Output the (x, y) coordinate of the center of the cell containing the given text.  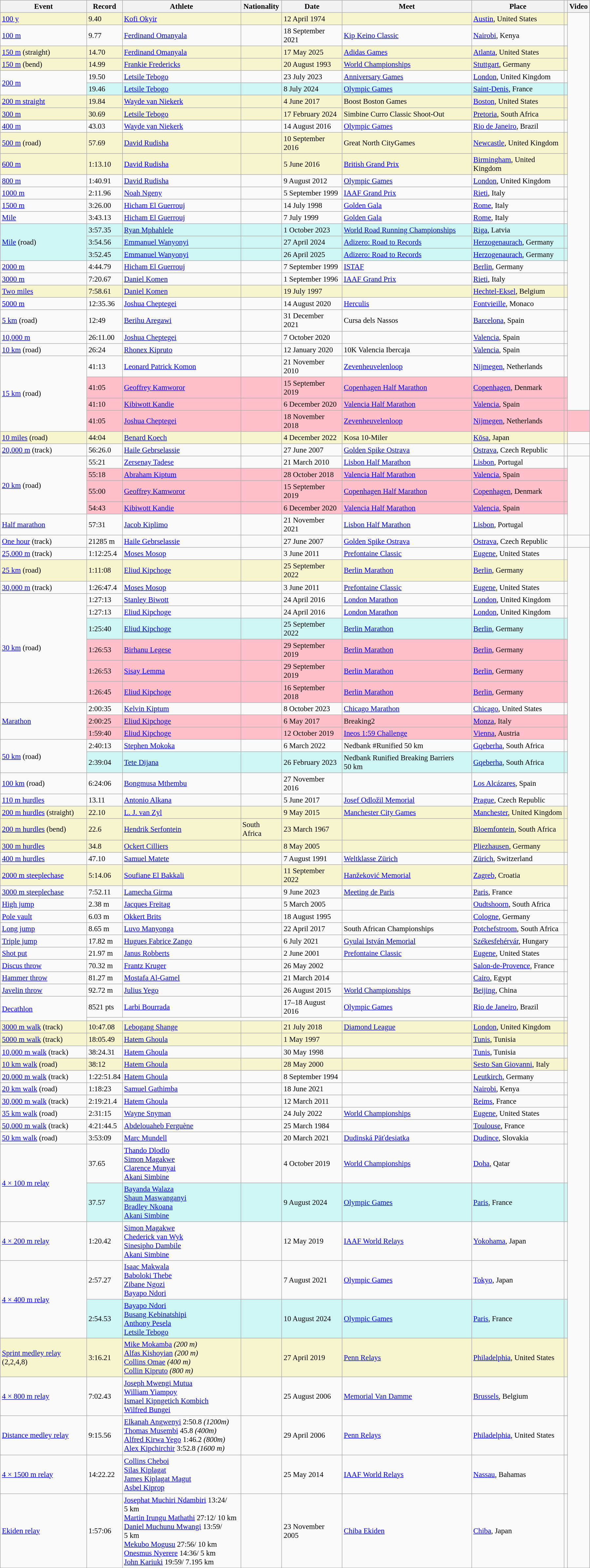
300 m hurdles (44, 846)
30,000 m (track) (44, 587)
9 June 2023 (312, 892)
Pole vault (44, 916)
6:24:06 (105, 784)
28 October 2018 (312, 475)
37.57 (105, 1202)
Berihu Aregawi (182, 321)
2 June 2001 (312, 953)
2:19:21.4 (105, 1101)
18:05.49 (105, 1040)
25,000 m (track) (44, 554)
2:00:25 (105, 721)
3:43.13 (105, 218)
Thando DlodloSimon MagakweClarence MunyaiAkani Simbine (182, 1164)
22.6 (105, 830)
9.77 (105, 35)
Zersenay Tadese (182, 462)
5 September 1999 (312, 193)
10 km walk (road) (44, 1064)
92.72 m (105, 990)
2:11.96 (105, 193)
200 m hurdles (bend) (44, 830)
Mike Mokamba (200 m)Alfas Kishoyian (200 m)Collins Omae (400 m)Collin Kipruto (800 m) (182, 1357)
Rhonex Kipruto (182, 350)
Kōsa, Japan (518, 438)
Place (518, 7)
18 June 2021 (312, 1089)
10K Valencia Ibercaja (407, 350)
Noah Ngeny (182, 193)
14.99 (105, 65)
26 August 2015 (312, 990)
Chiba, Japan (518, 1531)
25 March 1984 (312, 1126)
Oudtshoorn, South Africa (518, 904)
57:31 (105, 525)
7:20.67 (105, 279)
3:26.00 (105, 205)
30 May 1998 (312, 1052)
Sisay Lemma (182, 671)
44:04 (105, 438)
4 June 2017 (312, 101)
4:44.79 (105, 267)
1:26:47.4 (105, 587)
Memorial Van Damme (407, 1397)
100 y (44, 19)
400 m hurdles (44, 858)
24 July 2022 (312, 1114)
9:15.56 (105, 1435)
7 August 1991 (312, 858)
34.8 (105, 846)
1:40.91 (105, 181)
37.65 (105, 1164)
Boston, United States (518, 101)
South Africa (261, 830)
21 July 2018 (312, 1027)
14.70 (105, 52)
Ockert Cilliers (182, 846)
Diamond League (407, 1027)
12 October 2019 (312, 733)
Atlanta, United States (518, 52)
1:12:25.4 (105, 554)
7 October 2020 (312, 337)
Wayne Snyman (182, 1114)
1 September 1996 (312, 279)
Saint-Denis, France (518, 89)
Great North CityGames (407, 143)
27 April 2019 (312, 1357)
Antonio Alkana (182, 800)
9 May 2015 (312, 813)
600 m (44, 164)
Discus throw (44, 966)
Manchester City Games (407, 813)
4 October 2019 (312, 1164)
8 July 2024 (312, 89)
2:54.53 (105, 1319)
35 km walk (road) (44, 1114)
Benard Koech (182, 438)
Kosa 10-Miler (407, 438)
Stephen Mokoka (182, 746)
1:57:06 (105, 1531)
Pretoria, South Africa (518, 114)
43.03 (105, 126)
Potchefstroom, South Africa (518, 929)
17–18 August 2016 (312, 1007)
Half marathon (44, 525)
Vienna, Austria (518, 733)
Stuttgart, Germany (518, 65)
Weltklasse Zürich (407, 858)
25 August 2006 (312, 1397)
Chicago, United States (518, 709)
5 March 2005 (312, 904)
22 April 2017 (312, 929)
23 March 1967 (312, 830)
Marc Mundell (182, 1138)
10:47.08 (105, 1027)
50 km (road) (44, 756)
21.97 m (105, 953)
3:52.45 (105, 255)
5000 m (44, 304)
10 August 2024 (312, 1319)
Kip Keino Classic (407, 35)
500 m (road) (44, 143)
Hugues Fabrice Zango (182, 941)
4 × 100 m relay (44, 1183)
Mile (road) (44, 242)
Triple jump (44, 941)
Boost Boston Games (407, 101)
41:10 (105, 404)
Dudinská Päťdesiatka (407, 1138)
Ineos 1:59 Challenge (407, 733)
30.69 (105, 114)
17 May 2025 (312, 52)
8 October 2023 (312, 709)
Record (105, 7)
Mostafa Al-Gamel (182, 978)
20 km (road) (44, 485)
Collins CheboiSilas KiplagatJames Kiplagat MagutAsbel Kiprop (182, 1474)
Birhanu Legese (182, 650)
14 August 2020 (312, 304)
Jacob Kiplimo (182, 525)
12 January 2020 (312, 350)
20,000 m walk (track) (44, 1077)
Austin, United States (518, 19)
16 September 2018 (312, 692)
26:24 (105, 350)
7 August 2021 (312, 1280)
300 m (44, 114)
Salon-de-Provence, France (518, 966)
Janus Robberts (182, 953)
19.46 (105, 89)
38:24.31 (105, 1052)
4 December 2022 (312, 438)
Julius Yego (182, 990)
20 August 1993 (312, 65)
Frankie Fredericks (182, 65)
1:22:51.84 (105, 1077)
Bayapo NdoriBusang KebinatshipiAnthony PeselaLetsile Tebogo (182, 1319)
Chiba Ekiden (407, 1531)
2:00:35 (105, 709)
3000 m walk (track) (44, 1027)
World Road Running Championships (407, 230)
1:13.10 (105, 164)
1:25:40 (105, 629)
Lebogang Shange (182, 1027)
10 September 2016 (312, 143)
Riga, Latvia (518, 230)
Hendrik Serfontein (182, 830)
3000 m (44, 279)
Anniversary Games (407, 77)
Nedbank #Runified 50 km (407, 746)
57.69 (105, 143)
200 m (44, 83)
Brussels, Belgium (518, 1397)
5000 m walk (track) (44, 1040)
12 April 1974 (312, 19)
Two miles (44, 291)
6 May 2017 (312, 721)
Meet (407, 7)
26 February 2023 (312, 762)
Bayanda WalazaShaun MaswanganyiBradley NkoanaAkani Simbine (182, 1202)
ISTAF (407, 267)
Lamecha Girma (182, 892)
4 × 1500 m relay (44, 1474)
South African Championships (407, 929)
Los Alcázares, Spain (518, 784)
Reims, France (518, 1101)
Adidas Games (407, 52)
150 m (straight) (44, 52)
1 May 1997 (312, 1040)
2:31:15 (105, 1114)
2:40:13 (105, 746)
21 March 2014 (312, 978)
Meeting de Paris (407, 892)
4 × 400 m relay (44, 1299)
1 October 2023 (312, 230)
25 May 2014 (312, 1474)
Samuel Matete (182, 858)
Isaac MakwalaBaboloki ThebeZibane NgoziBayapo Ndori (182, 1280)
7:02.43 (105, 1397)
Marathon (44, 721)
19.84 (105, 101)
14:22.22 (105, 1474)
Shot put (44, 953)
Nationality (261, 7)
Leutkirch, Germany (518, 1077)
4:21:44.5 (105, 1126)
Distance medley relay (44, 1435)
20,000 m (track) (44, 450)
19.50 (105, 77)
Simbine Curro Classic Shoot-Out (407, 114)
5:14.06 (105, 875)
9 August 2012 (312, 181)
11 September 2022 (312, 875)
Simon MagakweChederick van WykSinesipho DambileAkani Simbine (182, 1242)
12 May 2019 (312, 1242)
Birmingham, United Kingdom (518, 164)
47.10 (105, 858)
20 March 2021 (312, 1138)
200 m straight (44, 101)
1:20.42 (105, 1242)
50,000 m walk (track) (44, 1126)
17.82 m (105, 941)
Beijing, China (518, 990)
Chicago Marathon (407, 709)
Event (44, 7)
7 July 1999 (312, 218)
Hammer throw (44, 978)
Athlete (182, 7)
25 km (road) (44, 570)
26 May 2002 (312, 966)
3:16.21 (105, 1357)
3:57.35 (105, 230)
5 June 2017 (312, 800)
Frantz Kruger (182, 966)
6.03 m (105, 916)
30 km (road) (44, 648)
Zürich, Switzerland (518, 858)
55:18 (105, 475)
15 km (road) (44, 394)
55:21 (105, 462)
7:58.61 (105, 291)
27 November 2016 (312, 784)
Video (579, 7)
1:18:23 (105, 1089)
8.65 m (105, 929)
Zagreb, Croatia (518, 875)
14 July 1998 (312, 205)
Ryan Mphahlele (182, 230)
7:52.11 (105, 892)
Jacques Freitag (182, 904)
Cursa dels Nassos (407, 321)
21 March 2010 (312, 462)
Breaking2 (407, 721)
100 m (44, 35)
Hechtel-Eksel, Belgium (518, 291)
Date (312, 7)
Tete Dijana (182, 762)
56:26.0 (105, 450)
Joseph Mwengi MutuaWilliam YiampoyIsmael Kipngetich KombichWilfred Bungei (182, 1397)
4 × 200 m relay (44, 1242)
8 September 1994 (312, 1077)
5 June 2016 (312, 164)
Javelin throw (44, 990)
Fontvieille, Monaco (518, 304)
1:11:08 (105, 570)
Gyulai István Memorial (407, 941)
27 April 2024 (312, 242)
18 September 2021 (312, 35)
Sprint medley relay (2,2,4,8) (44, 1357)
1:26:45 (105, 692)
3:53:09 (105, 1138)
Cairo, Egypt (518, 978)
21285 m (105, 542)
1:59:40 (105, 733)
Nedbank Runified Breaking Barriers 50 km (407, 762)
L. J. van Zyl (182, 813)
110 m hurdles (44, 800)
400 m (44, 126)
Nassau, Bahamas (518, 1474)
Kelvin Kiptum (182, 709)
2.38 m (105, 904)
2:39:04 (105, 762)
55:00 (105, 491)
Luvo Manyonga (182, 929)
Newcastle, United Kingdom (518, 143)
19 July 1997 (312, 291)
50 km walk (road) (44, 1138)
Mile (44, 218)
Hanžeković Memorial (407, 875)
23 November 2005 (312, 1531)
29 April 2006 (312, 1435)
Prague, Czech Republic (518, 800)
3000 m steeplechase (44, 892)
81.27 m (105, 978)
Pliezhausen, Germany (518, 846)
Josef Odložil Memorial (407, 800)
Barcelona, Spain (518, 321)
800 m (44, 181)
British Grand Prix (407, 164)
54:43 (105, 508)
38:12 (105, 1064)
Decathlon (44, 1008)
20 km walk (road) (44, 1089)
9 August 2024 (312, 1202)
2000 m (44, 267)
70.32 m (105, 966)
Okkert Brits (182, 916)
Monza, Italy (518, 721)
7 September 1999 (312, 267)
5 km (road) (44, 321)
10,000 m (44, 337)
4 × 800 m relay (44, 1397)
6 July 2021 (312, 941)
8 May 2005 (312, 846)
8521 pts (105, 1007)
Manchester, United Kingdom (518, 813)
Toulouse, France (518, 1126)
Yokohama, Japan (518, 1242)
150 m (bend) (44, 65)
Cologne, Germany (518, 916)
10 miles (road) (44, 438)
Doha, Qatar (518, 1164)
12:35.36 (105, 304)
41:13 (105, 366)
Székesfehérvár, Hungary (518, 941)
9.40 (105, 19)
12:49 (105, 321)
Herculis (407, 304)
1000 m (44, 193)
13.11 (105, 800)
6 March 2022 (312, 746)
23 July 2023 (312, 77)
Bloemfontein, South Africa (518, 830)
10 km (road) (44, 350)
One hour (track) (44, 542)
21 November 2021 (312, 525)
Stanley Biwott (182, 600)
Soufiane El Bakkali (182, 875)
10,000 m walk (track) (44, 1052)
Elkanah Angwenyi 2:50.8 (1200m)Thomas Musembi 45.8 (400m)Alfred Kirwa Yego 1:46.2 (800m)Alex Kipchirchir 3:52.8 (1600 m) (182, 1435)
18 August 1995 (312, 916)
Bongmusa Mthembu (182, 784)
Ekiden relay (44, 1531)
26:11.00 (105, 337)
2:57.27 (105, 1280)
1500 m (44, 205)
Sesto San Giovanni, Italy (518, 1064)
Abdelouaheb Ferguène (182, 1126)
Abraham Kiptum (182, 475)
3:54.56 (105, 242)
31 December 2021 (312, 321)
14 August 2016 (312, 126)
200 m hurdles (straight) (44, 813)
21 November 2010 (312, 366)
17 February 2024 (312, 114)
Samuel Gathimba (182, 1089)
26 April 2025 (312, 255)
Tokyo, Japan (518, 1280)
100 km (road) (44, 784)
12 March 2011 (312, 1101)
28 May 2000 (312, 1064)
Larbi Bourrada (182, 1007)
Dudince, Slovakia (518, 1138)
High jump (44, 904)
Long jump (44, 929)
2000 m steeplechase (44, 875)
18 November 2018 (312, 421)
22.10 (105, 813)
Leonard Patrick Komon (182, 366)
Kofi Okyir (182, 19)
30,000 m walk (track) (44, 1101)
